Scan for the cell matching the given text and deliver its (x, y) coordinate at center. 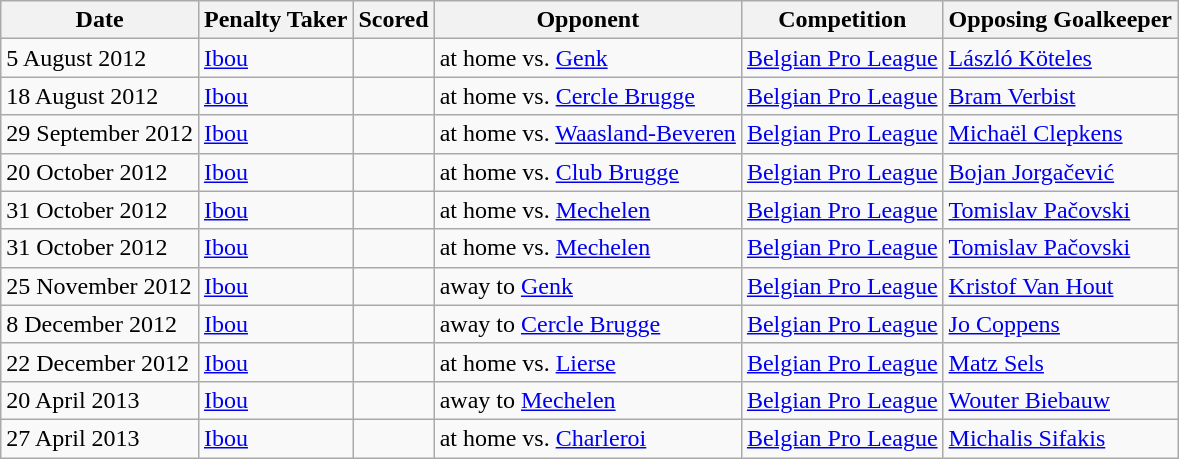
Penalty Taker (275, 20)
22 December 2012 (100, 362)
Kristof Van Hout (1060, 286)
away to Cercle Brugge (588, 324)
Bram Verbist (1060, 96)
Bojan Jorgačević (1060, 172)
27 April 2013 (100, 438)
Jo Coppens (1060, 324)
Matz Sels (1060, 362)
29 September 2012 (100, 134)
Opposing Goalkeeper (1060, 20)
Wouter Biebauw (1060, 400)
Scored (394, 20)
Opponent (588, 20)
20 October 2012 (100, 172)
at home vs. Lierse (588, 362)
away to Mechelen (588, 400)
Michaël Clepkens (1060, 134)
25 November 2012 (100, 286)
at home vs. Waasland-Beveren (588, 134)
20 April 2013 (100, 400)
5 August 2012 (100, 58)
Competition (842, 20)
at home vs. Charleroi (588, 438)
Date (100, 20)
8 December 2012 (100, 324)
László Köteles (1060, 58)
at home vs. Cercle Brugge (588, 96)
Michalis Sifakis (1060, 438)
at home vs. Genk (588, 58)
18 August 2012 (100, 96)
at home vs. Club Brugge (588, 172)
away to Genk (588, 286)
